Search for the cell housing the specified text and yield its (x, y) center coordinate. 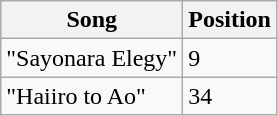
Song (92, 20)
Position (230, 20)
34 (230, 96)
"Haiiro to Ao" (92, 96)
9 (230, 58)
"Sayonara Elegy" (92, 58)
